Find where the given text appears and provide that cell's center as [X, Y] coordinate. 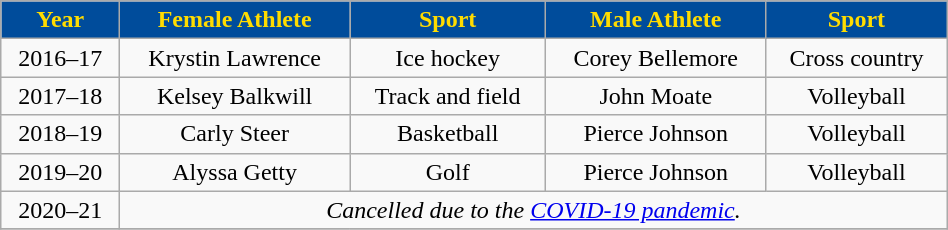
2018–19 [60, 134]
John Moate [656, 96]
Male Athlete [656, 20]
Basketball [448, 134]
Female Athlete [235, 20]
Carly Steer [235, 134]
Corey Bellemore [656, 58]
Cross country [857, 58]
Alyssa Getty [235, 172]
2019–20 [60, 172]
Track and field [448, 96]
Kelsey Balkwill [235, 96]
Year [60, 20]
Ice hockey [448, 58]
Krystin Lawrence [235, 58]
Golf [448, 172]
2016–17 [60, 58]
Cancelled due to the COVID-19 pandemic. [534, 210]
2020–21 [60, 210]
2017–18 [60, 96]
